Find where the given text appears and provide that cell's center as (x, y) coordinate. 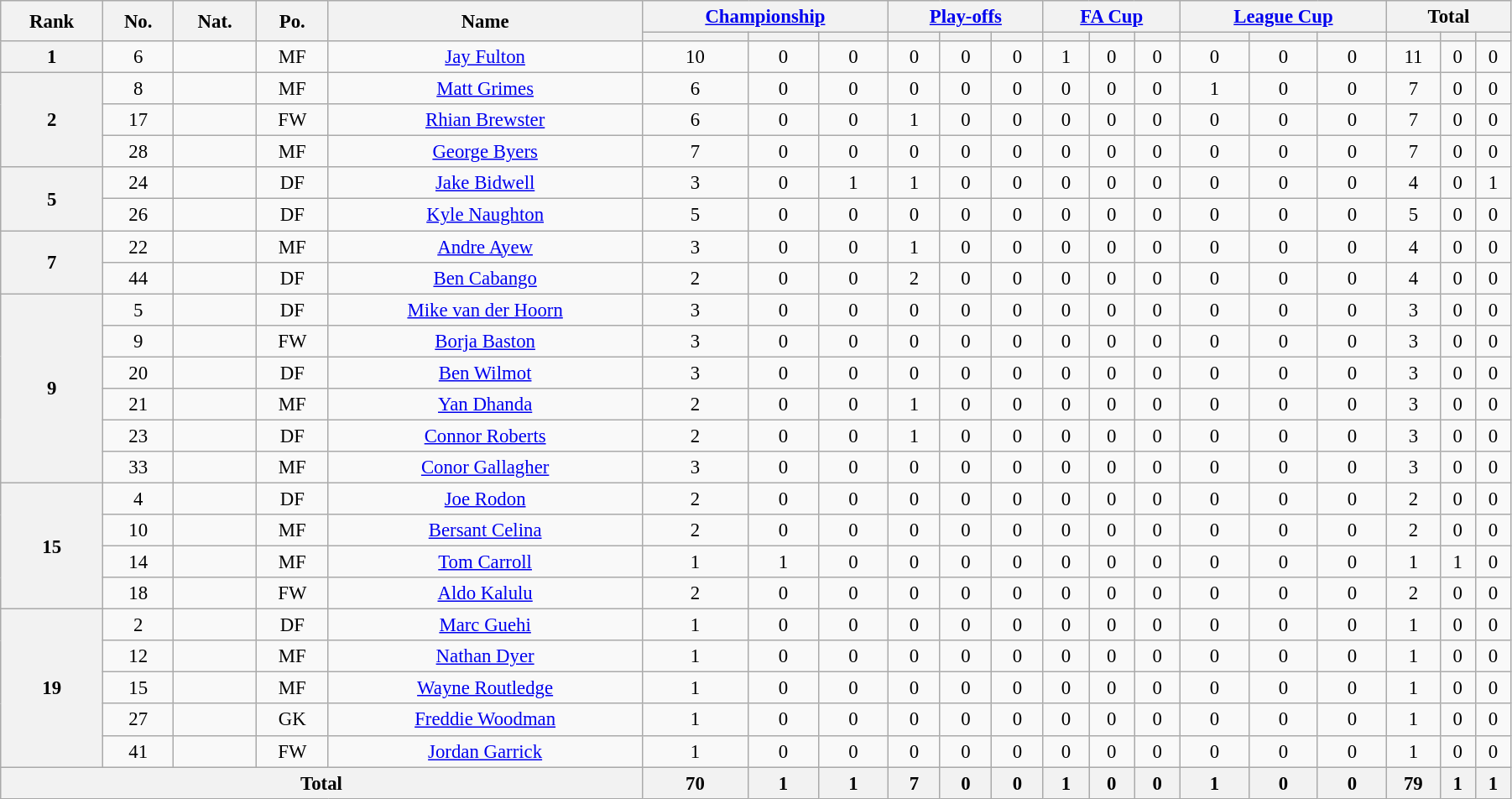
Championship (765, 17)
Ben Wilmot (485, 373)
Ben Cabango (485, 278)
Jake Bidwell (485, 184)
Mike van der Hoorn (485, 310)
Freddie Woodman (485, 720)
21 (138, 405)
79 (1414, 783)
22 (138, 247)
24 (138, 184)
GK (292, 720)
Name (485, 21)
Andre Ayew (485, 247)
41 (138, 751)
Matt Grimes (485, 89)
44 (138, 278)
Marc Guehi (485, 625)
Conor Gallagher (485, 467)
Nathan Dyer (485, 656)
Rhian Brewster (485, 120)
26 (138, 215)
Jordan Garrick (485, 751)
17 (138, 120)
Yan Dhanda (485, 405)
Jay Fulton (485, 57)
33 (138, 467)
Play-offs (967, 17)
Borja Baston (485, 341)
Po. (292, 21)
Nat. (215, 21)
George Byers (485, 152)
28 (138, 152)
Wayne Routledge (485, 688)
Tom Carroll (485, 562)
League Cup (1283, 17)
FA Cup (1111, 17)
19 (52, 688)
12 (138, 656)
27 (138, 720)
Rank (52, 21)
23 (138, 436)
8 (138, 89)
Joe Rodon (485, 499)
14 (138, 562)
Connor Roberts (485, 436)
20 (138, 373)
18 (138, 593)
Kyle Naughton (485, 215)
Bersant Celina (485, 530)
70 (695, 783)
No. (138, 21)
11 (1414, 57)
Aldo Kalulu (485, 593)
